Scan for the cell matching the given text and deliver its [x, y] coordinate at center. 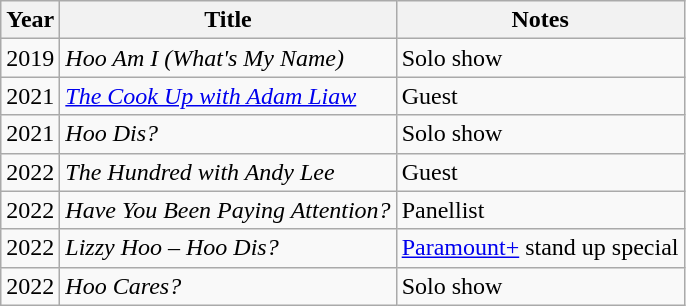
The Cook Up with Adam Liaw [228, 96]
Hoo Am I (What's My Name) [228, 58]
2019 [30, 58]
Panellist [540, 210]
Paramount+ stand up special [540, 248]
Year [30, 20]
Notes [540, 20]
Lizzy Hoo – Hoo Dis? [228, 248]
Hoo Cares? [228, 286]
Have You Been Paying Attention? [228, 210]
The Hundred with Andy Lee [228, 172]
Title [228, 20]
Hoo Dis? [228, 134]
